Capture the cell that displays the provided text and extract its [X, Y] central coordinate. 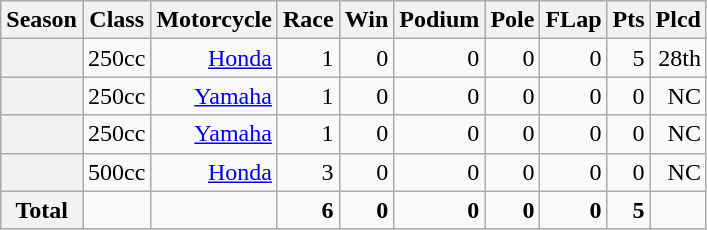
Class [116, 20]
FLap [574, 20]
Win [366, 20]
500cc [116, 172]
Pts [628, 20]
3 [308, 172]
Season [42, 20]
Plcd [678, 20]
Race [308, 20]
28th [678, 58]
Pole [512, 20]
6 [308, 210]
Motorcycle [214, 20]
Podium [440, 20]
Total [42, 210]
